Identify which cell holds the provided text, then report its (x, y) central coordinate. 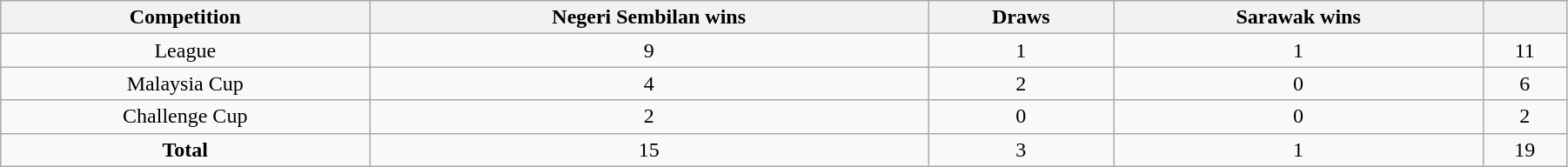
Negeri Sembilan wins (649, 17)
Sarawak wins (1298, 17)
15 (649, 150)
Malaysia Cup (185, 83)
9 (649, 50)
19 (1524, 150)
League (185, 50)
Challenge Cup (185, 117)
3 (1022, 150)
Competition (185, 17)
Draws (1022, 17)
Total (185, 150)
4 (649, 83)
11 (1524, 50)
6 (1524, 83)
